Capture the cell that displays the provided text and extract its [x, y] central coordinate. 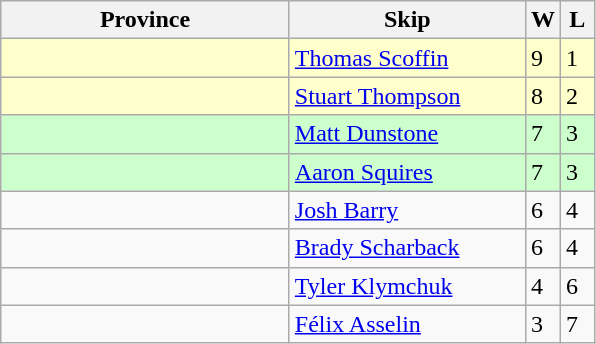
1 [577, 58]
Thomas Scoffin [407, 58]
L [577, 20]
9 [542, 58]
W [542, 20]
Province [146, 20]
Josh Barry [407, 210]
Matt Dunstone [407, 134]
Brady Scharback [407, 248]
Félix Asselin [407, 324]
Aaron Squires [407, 172]
Skip [407, 20]
Tyler Klymchuk [407, 286]
Stuart Thompson [407, 96]
8 [542, 96]
2 [577, 96]
